Provide the (X, Y) coordinate of the cell's center where the given text is located.  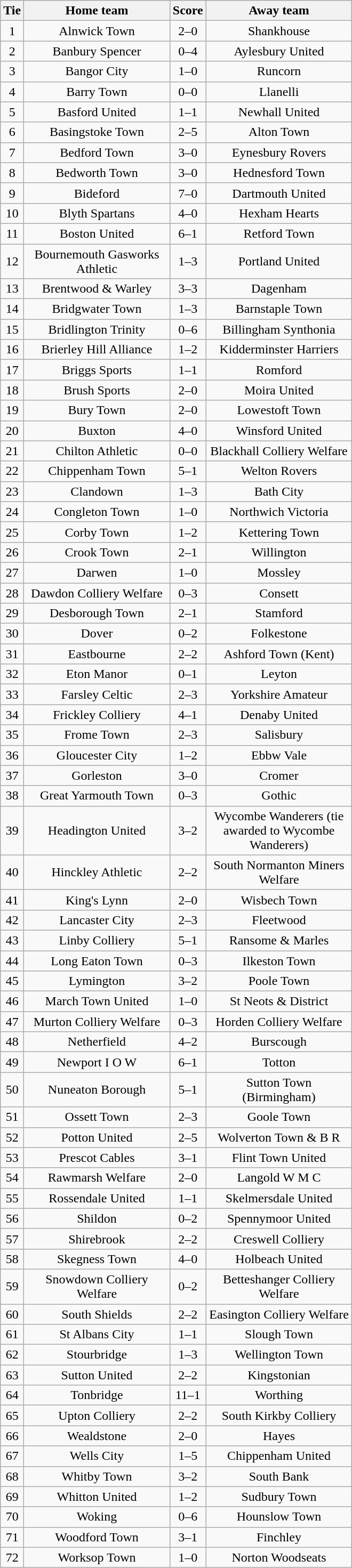
Upton Colliery (97, 1416)
59 (12, 1287)
Salisbury (279, 735)
Congleton Town (97, 512)
Snowdown Colliery Welfare (97, 1287)
Hednesford Town (279, 173)
Bedford Town (97, 152)
4–2 (188, 1042)
Brush Sports (97, 390)
Bideford (97, 193)
Dagenham (279, 289)
Leyton (279, 674)
7 (12, 152)
2 (12, 51)
Welton Rovers (279, 471)
Rossendale United (97, 1198)
Newhall United (279, 112)
Gloucester City (97, 755)
42 (12, 920)
28 (12, 593)
Eastbourne (97, 654)
31 (12, 654)
0–4 (188, 51)
18 (12, 390)
68 (12, 1476)
Frickley Colliery (97, 715)
Linby Colliery (97, 940)
Wealdstone (97, 1436)
Northwich Victoria (279, 512)
1 (12, 31)
48 (12, 1042)
Wycombe Wanderers (tie awarded to Wycombe Wanderers) (279, 830)
70 (12, 1517)
Potton United (97, 1137)
Flint Town United (279, 1158)
Ransome & Marles (279, 940)
Long Eaton Town (97, 961)
Stourbridge (97, 1355)
Blyth Spartans (97, 213)
Great Yarmouth Town (97, 796)
Kidderminster Harriers (279, 350)
Chilton Athletic (97, 451)
Holbeach United (279, 1259)
67 (12, 1456)
39 (12, 830)
Frome Town (97, 735)
Wolverton Town & B R (279, 1137)
Wells City (97, 1456)
Wisbech Town (279, 900)
Gorleston (97, 775)
Bridgwater Town (97, 309)
6 (12, 132)
20 (12, 431)
Folkestone (279, 634)
49 (12, 1062)
Willington (279, 552)
Horden Colliery Welfare (279, 1022)
Consett (279, 593)
Eynesbury Rovers (279, 152)
Sutton United (97, 1375)
Shirebrook (97, 1239)
Poole Town (279, 981)
Betteshanger Colliery Welfare (279, 1287)
Hexham Hearts (279, 213)
10 (12, 213)
57 (12, 1239)
Home team (97, 11)
Creswell Colliery (279, 1239)
Yorkshire Amateur (279, 694)
Lymington (97, 981)
58 (12, 1259)
Tonbridge (97, 1395)
Ilkeston Town (279, 961)
Bangor City (97, 71)
16 (12, 350)
0–1 (188, 674)
Banbury Spencer (97, 51)
11 (12, 233)
Sudbury Town (279, 1497)
South Shields (97, 1314)
Aylesbury United (279, 51)
Norton Woodseats (279, 1557)
Blackhall Colliery Welfare (279, 451)
45 (12, 981)
Alton Town (279, 132)
Chippenham United (279, 1456)
50 (12, 1089)
25 (12, 532)
Portland United (279, 261)
Romford (279, 370)
37 (12, 775)
Dover (97, 634)
Hinckley Athletic (97, 872)
44 (12, 961)
Hayes (279, 1436)
Fleetwood (279, 920)
Ashford Town (Kent) (279, 654)
55 (12, 1198)
Cromer (279, 775)
South Kirkby Colliery (279, 1416)
54 (12, 1178)
Briggs Sports (97, 370)
Bath City (279, 491)
Bridlington Trinity (97, 329)
Runcorn (279, 71)
26 (12, 552)
32 (12, 674)
Langold W M C (279, 1178)
40 (12, 872)
Denaby United (279, 715)
Skelmersdale United (279, 1198)
Whitton United (97, 1497)
Skegness Town (97, 1259)
3–3 (188, 289)
Billingham Synthonia (279, 329)
Ebbw Vale (279, 755)
South Normanton Miners Welfare (279, 872)
17 (12, 370)
23 (12, 491)
35 (12, 735)
Hounslow Town (279, 1517)
Burscough (279, 1042)
Ossett Town (97, 1117)
29 (12, 613)
Mossley (279, 572)
22 (12, 471)
Lancaster City (97, 920)
Nuneaton Borough (97, 1089)
Brierley Hill Alliance (97, 350)
19 (12, 410)
Spennymoor United (279, 1218)
5 (12, 112)
66 (12, 1436)
Totton (279, 1062)
24 (12, 512)
Winsford United (279, 431)
60 (12, 1314)
4 (12, 92)
1–5 (188, 1456)
Rawmarsh Welfare (97, 1178)
36 (12, 755)
Stamford (279, 613)
62 (12, 1355)
61 (12, 1335)
Moira United (279, 390)
Kingstonian (279, 1375)
11–1 (188, 1395)
Slough Town (279, 1335)
Finchley (279, 1537)
Desborough Town (97, 613)
South Bank (279, 1476)
Darwen (97, 572)
Dartmouth United (279, 193)
Retford Town (279, 233)
21 (12, 451)
27 (12, 572)
Kettering Town (279, 532)
St Neots & District (279, 1001)
Murton Colliery Welfare (97, 1022)
Worthing (279, 1395)
38 (12, 796)
Worksop Town (97, 1557)
Woking (97, 1517)
71 (12, 1537)
Chippenham Town (97, 471)
Newport I O W (97, 1062)
Brentwood & Warley (97, 289)
12 (12, 261)
Farsley Celtic (97, 694)
Bedworth Town (97, 173)
Basingstoke Town (97, 132)
56 (12, 1218)
Shildon (97, 1218)
Bournemouth Gasworks Athletic (97, 261)
64 (12, 1395)
Score (188, 11)
Sutton Town (Birmingham) (279, 1089)
Headington United (97, 830)
30 (12, 634)
7–0 (188, 193)
Woodford Town (97, 1537)
Easington Colliery Welfare (279, 1314)
33 (12, 694)
Gothic (279, 796)
Prescot Cables (97, 1158)
4–1 (188, 715)
65 (12, 1416)
Wellington Town (279, 1355)
8 (12, 173)
63 (12, 1375)
34 (12, 715)
52 (12, 1137)
41 (12, 900)
Whitby Town (97, 1476)
Llanelli (279, 92)
13 (12, 289)
Tie (12, 11)
Dawdon Colliery Welfare (97, 593)
43 (12, 940)
46 (12, 1001)
72 (12, 1557)
Basford United (97, 112)
Boston United (97, 233)
Barry Town (97, 92)
Eton Manor (97, 674)
69 (12, 1497)
53 (12, 1158)
Alnwick Town (97, 31)
Buxton (97, 431)
St Albans City (97, 1335)
47 (12, 1022)
Goole Town (279, 1117)
King's Lynn (97, 900)
March Town United (97, 1001)
3 (12, 71)
15 (12, 329)
Netherfield (97, 1042)
Bury Town (97, 410)
14 (12, 309)
Corby Town (97, 532)
Lowestoft Town (279, 410)
Crook Town (97, 552)
51 (12, 1117)
Barnstaple Town (279, 309)
Clandown (97, 491)
Shankhouse (279, 31)
Away team (279, 11)
9 (12, 193)
